Search for the cell housing the specified text and yield its [X, Y] center coordinate. 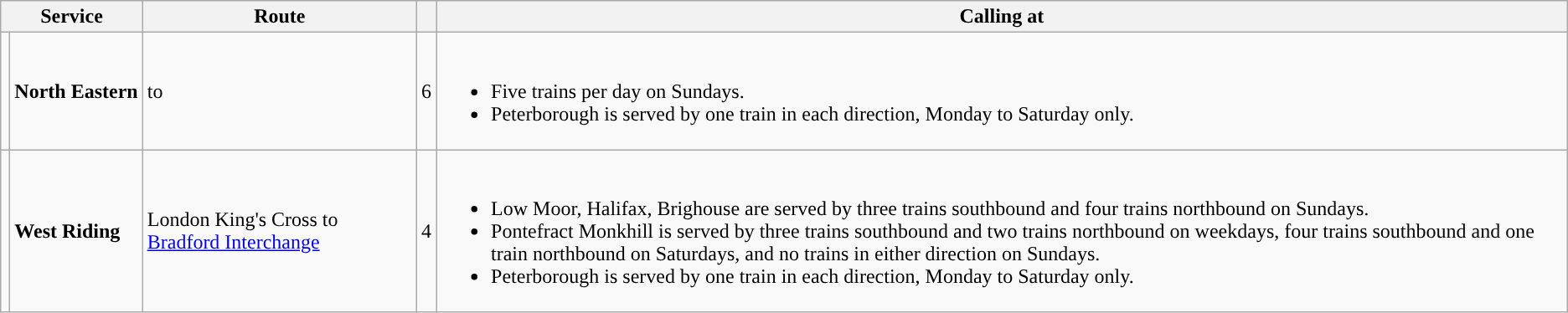
London King's Cross to Bradford Interchange [280, 231]
Calling at [1002, 17]
Service [72, 17]
Five trains per day on Sundays.Peterborough is served by one train in each direction, Monday to Saturday only. [1002, 91]
4 [426, 231]
6 [426, 91]
Route [280, 17]
North Eastern [76, 91]
West Riding [76, 231]
to [280, 91]
